Return the (X, Y) coordinate for the center point of the cell that contains the specified text.  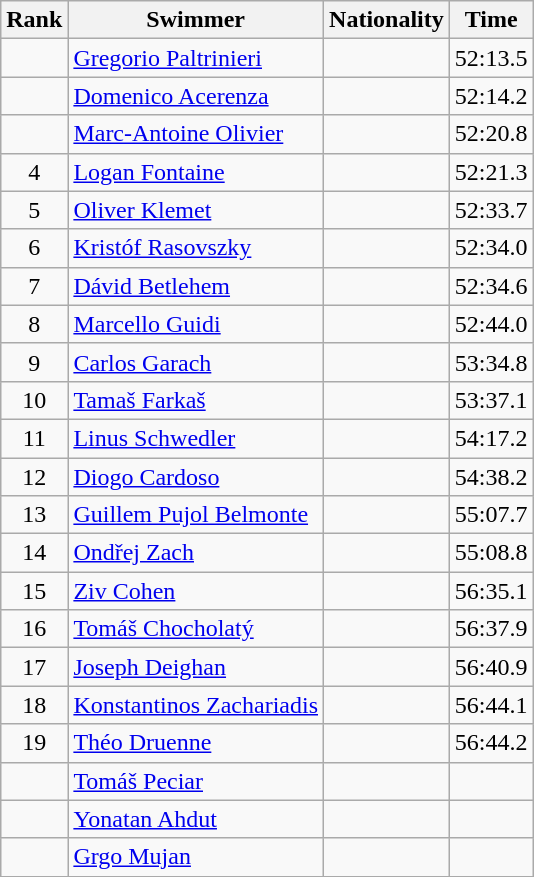
Ziv Cohen (196, 591)
18 (34, 705)
13 (34, 515)
6 (34, 248)
56:44.1 (491, 705)
Rank (34, 20)
Marcello Guidi (196, 324)
4 (34, 172)
Domenico Acerenza (196, 96)
54:38.2 (491, 477)
Tomáš Peciar (196, 781)
Time (491, 20)
55:08.8 (491, 553)
5 (34, 210)
Logan Fontaine (196, 172)
Gregorio Paltrinieri (196, 58)
52:34.6 (491, 286)
Tamaš Farkaš (196, 400)
Swimmer (196, 20)
52:33.7 (491, 210)
52:20.8 (491, 134)
12 (34, 477)
11 (34, 438)
52:13.5 (491, 58)
52:34.0 (491, 248)
52:14.2 (491, 96)
Yonatan Ahdut (196, 819)
Guillem Pujol Belmonte (196, 515)
56:37.9 (491, 629)
Diogo Cardoso (196, 477)
52:21.3 (491, 172)
Kristóf Rasovszky (196, 248)
Linus Schwedler (196, 438)
Tomáš Chocholatý (196, 629)
55:07.7 (491, 515)
Grgo Mujan (196, 857)
19 (34, 743)
10 (34, 400)
15 (34, 591)
56:44.2 (491, 743)
56:35.1 (491, 591)
7 (34, 286)
14 (34, 553)
Ondřej Zach (196, 553)
Théo Druenne (196, 743)
53:34.8 (491, 362)
Carlos Garach (196, 362)
Konstantinos Zachariadis (196, 705)
17 (34, 667)
Nationality (387, 20)
Joseph Deighan (196, 667)
16 (34, 629)
Marc-Antoine Olivier (196, 134)
Oliver Klemet (196, 210)
56:40.9 (491, 667)
9 (34, 362)
54:17.2 (491, 438)
53:37.1 (491, 400)
Dávid Betlehem (196, 286)
8 (34, 324)
52:44.0 (491, 324)
